Scan for the cell matching the given text and deliver its (x, y) coordinate at center. 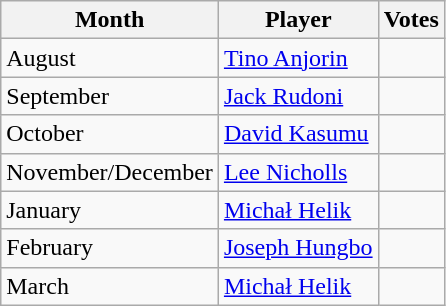
March (110, 286)
Player (298, 20)
Joseph Hungbo (298, 248)
August (110, 58)
September (110, 96)
Jack Rudoni (298, 96)
David Kasumu (298, 134)
January (110, 210)
November/December (110, 172)
Votes (411, 20)
February (110, 248)
October (110, 134)
Tino Anjorin (298, 58)
Lee Nicholls (298, 172)
Month (110, 20)
